Detect which cell encompasses the target text, then output its (x, y) center coordinate. 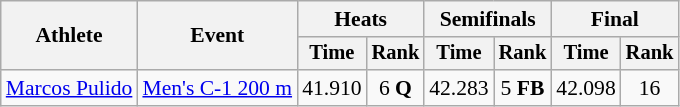
41.910 (332, 88)
Marcos Pulido (70, 88)
Event (217, 36)
42.098 (586, 88)
42.283 (458, 88)
Heats (360, 19)
Athlete (70, 36)
16 (650, 88)
5 FB (523, 88)
Semifinals (488, 19)
6 Q (396, 88)
Men's C-1 200 m (217, 88)
Final (614, 19)
